From the cell containing the given text, extract its center point as (X, Y) coordinate. 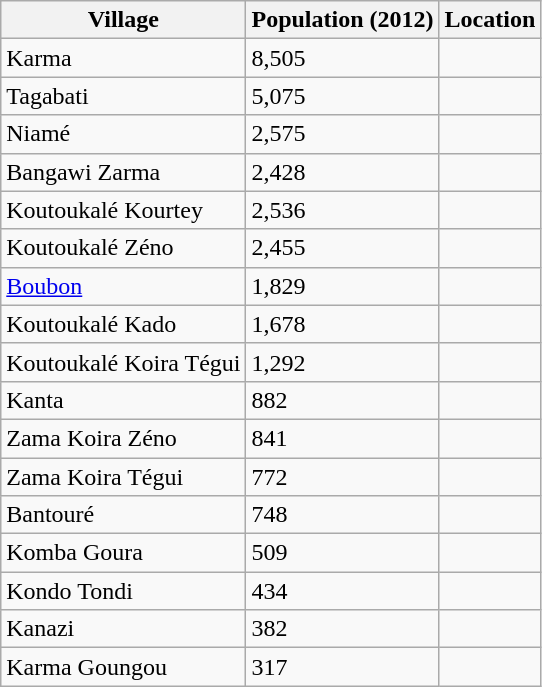
Kondo Tondi (124, 591)
Koutoukalé Kado (124, 324)
Population (2012) (342, 20)
Bantouré (124, 515)
748 (342, 515)
Koutoukalé Koira Tégui (124, 362)
1,678 (342, 324)
509 (342, 553)
882 (342, 400)
382 (342, 629)
Kanazi (124, 629)
Niamé (124, 134)
Tagabati (124, 96)
841 (342, 438)
Bangawi Zarma (124, 172)
2,455 (342, 248)
2,575 (342, 134)
Koutoukalé Kourtey (124, 210)
2,536 (342, 210)
Karma (124, 58)
1,292 (342, 362)
Zama Koira Tégui (124, 477)
Village (124, 20)
Karma Goungou (124, 667)
Location (490, 20)
Kanta (124, 400)
2,428 (342, 172)
317 (342, 667)
Koutoukalé Zéno (124, 248)
5,075 (342, 96)
1,829 (342, 286)
434 (342, 591)
8,505 (342, 58)
Komba Goura (124, 553)
772 (342, 477)
Zama Koira Zéno (124, 438)
Boubon (124, 286)
